Detect which cell encompasses the target text, then output its [X, Y] center coordinate. 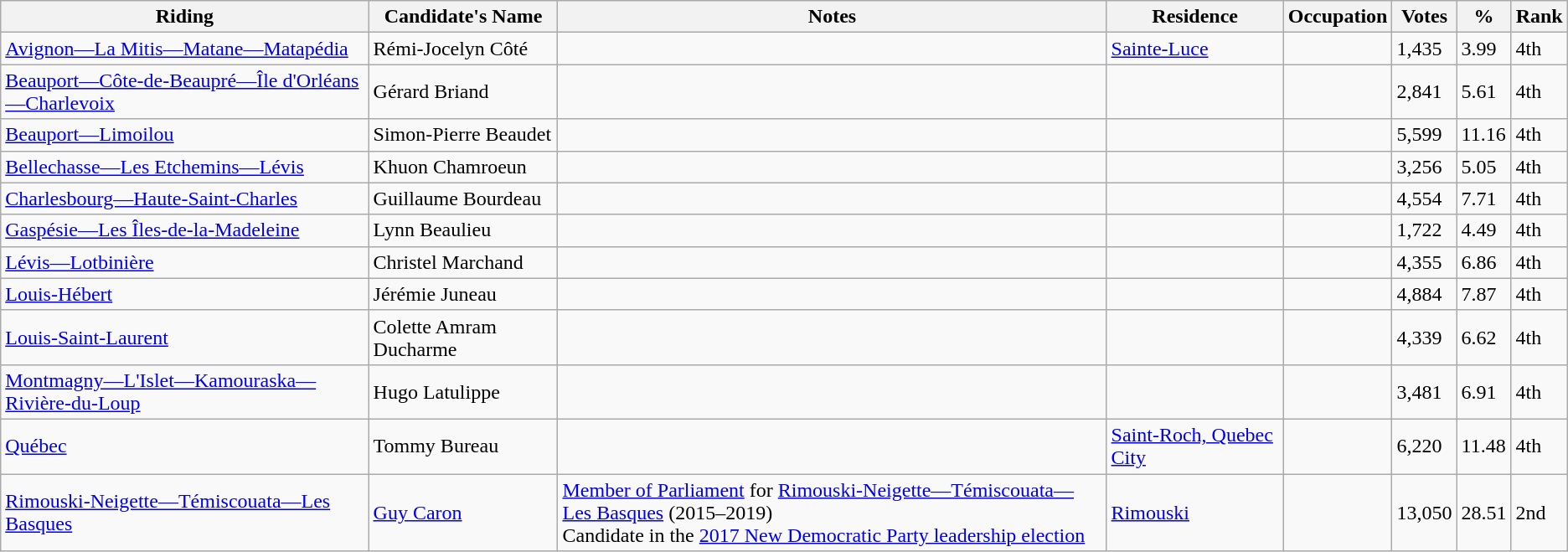
11.16 [1484, 135]
Lynn Beaulieu [463, 230]
Christel Marchand [463, 262]
Sainte-Luce [1194, 49]
Saint-Roch, Quebec City [1194, 446]
Charlesbourg—Haute-Saint-Charles [184, 199]
Riding [184, 17]
Beauport—Côte-de-Beaupré—Île d'Orléans—Charlevoix [184, 92]
Montmagny—L'Islet—Kamouraska—Rivière-du-Loup [184, 392]
1,435 [1424, 49]
Guy Caron [463, 513]
6.91 [1484, 392]
4,339 [1424, 337]
Bellechasse—Les Etchemins—Lévis [184, 167]
Beauport—Limoilou [184, 135]
3,256 [1424, 167]
6.86 [1484, 262]
% [1484, 17]
Rémi-Jocelyn Côté [463, 49]
Lévis—Lotbinière [184, 262]
28.51 [1484, 513]
Votes [1424, 17]
4,554 [1424, 199]
7.71 [1484, 199]
4,355 [1424, 262]
Avignon—La Mitis—Matane—Matapédia [184, 49]
6,220 [1424, 446]
Rank [1540, 17]
Residence [1194, 17]
Rimouski [1194, 513]
Guillaume Bourdeau [463, 199]
Simon-Pierre Beaudet [463, 135]
11.48 [1484, 446]
Gérard Briand [463, 92]
Québec [184, 446]
5.61 [1484, 92]
2nd [1540, 513]
Candidate's Name [463, 17]
Occupation [1338, 17]
Member of Parliament for Rimouski-Neigette—Témiscouata—Les Basques (2015–2019) Candidate in the 2017 New Democratic Party leadership election [833, 513]
3,481 [1424, 392]
2,841 [1424, 92]
5.05 [1484, 167]
Rimouski-Neigette—Témiscouata—Les Basques [184, 513]
4.49 [1484, 230]
6.62 [1484, 337]
Notes [833, 17]
3.99 [1484, 49]
Louis-Hébert [184, 294]
Khuon Chamroeun [463, 167]
Jérémie Juneau [463, 294]
1,722 [1424, 230]
5,599 [1424, 135]
Colette Amram Ducharme [463, 337]
4,884 [1424, 294]
Tommy Bureau [463, 446]
Gaspésie—Les Îles-de-la-Madeleine [184, 230]
Louis-Saint-Laurent [184, 337]
7.87 [1484, 294]
13,050 [1424, 513]
Hugo Latulippe [463, 392]
